Return (x, y) of the center of cell containing provided text 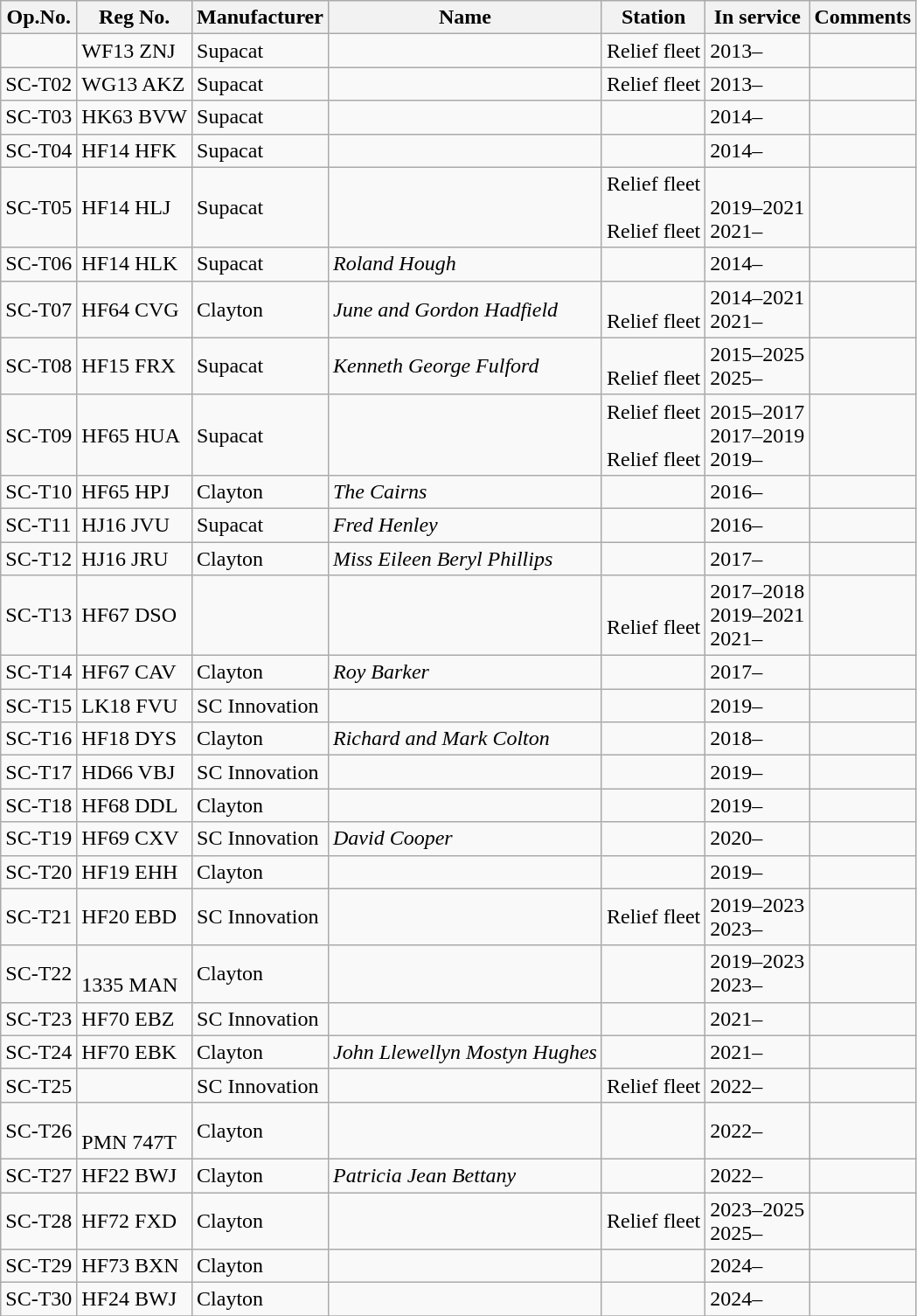
SC-T14 (38, 672)
SC-T26 (38, 1130)
2018– (757, 739)
SC-T30 (38, 1299)
HD66 VBJ (135, 772)
HF72 FXD (135, 1221)
Name (465, 17)
HJ16 JVU (135, 525)
SC-T20 (38, 872)
WG13 AKZ (135, 84)
SC-T13 (38, 616)
Station (653, 17)
Manufacturer (261, 17)
Comments (863, 17)
SC-T05 (38, 207)
SC-T09 (38, 435)
2014–20212021– (757, 310)
SC-T28 (38, 1221)
HF24 BWJ (135, 1299)
1335 MAN (135, 974)
HF69 CXV (135, 839)
SC-T21 (38, 916)
LK18 FVU (135, 706)
SC-T15 (38, 706)
PMN 747T (135, 1130)
SC-T17 (38, 772)
SC-T02 (38, 84)
Richard and Mark Colton (465, 739)
SC-T04 (38, 150)
SC-T11 (38, 525)
Reg No. (135, 17)
2019–20212021– (757, 207)
HF19 EHH (135, 872)
SC-T22 (38, 974)
WF13 ZNJ (135, 51)
SC-T03 (38, 117)
2017–20182019–20212021– (757, 616)
SC-T24 (38, 1052)
HF22 BWJ (135, 1175)
HJ16 JRU (135, 559)
The Cairns (465, 491)
2015–20172017–20192019– (757, 435)
Op.No. (38, 17)
David Cooper (465, 839)
HF18 DYS (135, 739)
John Llewellyn Mostyn Hughes (465, 1052)
SC-T23 (38, 1019)
HK63 BVW (135, 117)
SC-T27 (38, 1175)
SC-T08 (38, 366)
In service (757, 17)
SC-T25 (38, 1085)
HF65 HPJ (135, 491)
Roy Barker (465, 672)
SC-T18 (38, 805)
Kenneth George Fulford (465, 366)
SC-T06 (38, 264)
Miss Eileen Beryl Phillips (465, 559)
SC-T19 (38, 839)
SC-T16 (38, 739)
HF15 FRX (135, 366)
Roland Hough (465, 264)
HF70 EBZ (135, 1019)
HF67 CAV (135, 672)
SC-T12 (38, 559)
HF73 BXN (135, 1266)
Patricia Jean Bettany (465, 1175)
HF67 DSO (135, 616)
June and Gordon Hadfield (465, 310)
Fred Henley (465, 525)
HF14 HFK (135, 150)
HF64 CVG (135, 310)
HF70 EBK (135, 1052)
HF14 HLJ (135, 207)
SC-T07 (38, 310)
HF20 EBD (135, 916)
2023–20252025– (757, 1221)
SC-T10 (38, 491)
2020– (757, 839)
2015–20252025– (757, 366)
HF65 HUA (135, 435)
HF14 HLK (135, 264)
SC-T29 (38, 1266)
HF68 DDL (135, 805)
